Pinpoint the cell where the given text exists, returning its [x, y] midpoint coordinate. 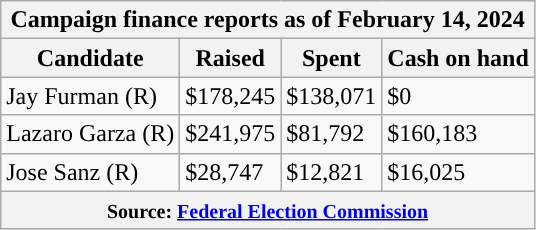
Campaign finance reports as of February 14, 2024 [268, 20]
Candidate [90, 58]
$178,245 [230, 96]
Jay Furman (R) [90, 96]
$81,792 [332, 134]
$138,071 [332, 96]
Lazaro Garza (R) [90, 134]
$160,183 [458, 134]
Raised [230, 58]
$12,821 [332, 172]
$28,747 [230, 172]
$241,975 [230, 134]
$16,025 [458, 172]
$0 [458, 96]
Jose Sanz (R) [90, 172]
Source: Federal Election Commission [268, 210]
Spent [332, 58]
Cash on hand [458, 58]
